Scan for the cell matching the given text and deliver its (x, y) coordinate at center. 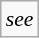
see (20, 19)
